Return the (x, y) coordinate for the center point of the cell that contains the specified text.  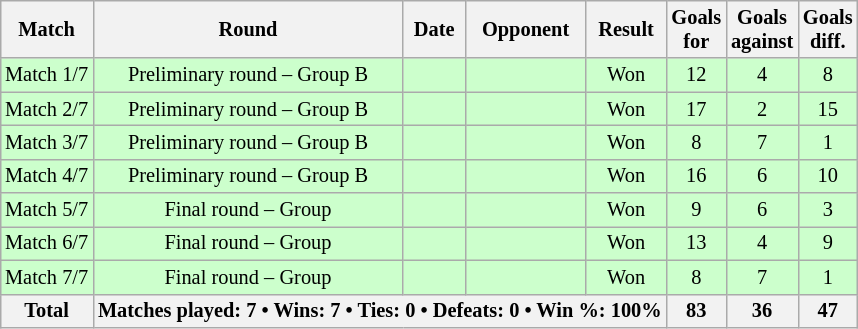
13 (697, 243)
Match 3/7 (46, 142)
36 (762, 311)
12 (697, 75)
Match 7/7 (46, 277)
16 (697, 176)
Match 2/7 (46, 109)
Match 1/7 (46, 75)
Match 6/7 (46, 243)
17 (697, 109)
Match (46, 29)
Matches played: 7 • Wins: 7 • Ties: 0 • Defeats: 0 • Win %: 100% (380, 311)
Date (434, 29)
Match 5/7 (46, 210)
10 (828, 176)
Opponent (525, 29)
47 (828, 311)
Goalsagainst (762, 29)
Goalsdiff. (828, 29)
3 (828, 210)
Round (248, 29)
Goalsfor (697, 29)
83 (697, 311)
15 (828, 109)
Result (626, 29)
Match 4/7 (46, 176)
2 (762, 109)
Total (46, 311)
